Locate the cell with the specified text and output its [X, Y] center coordinate. 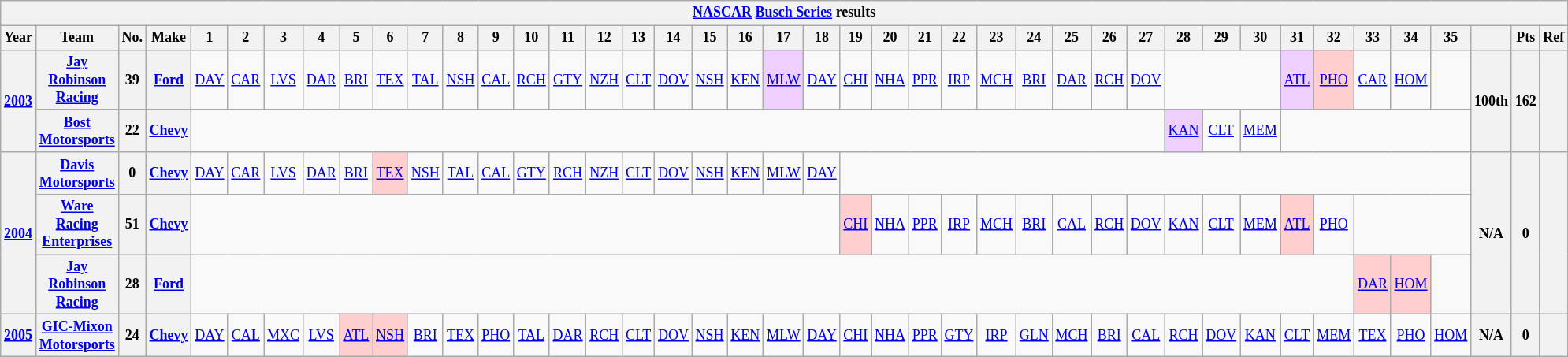
GIC-Mixon Motorsports [77, 336]
14 [674, 38]
39 [132, 80]
NASCAR Busch Series results [785, 13]
31 [1297, 38]
10 [531, 38]
33 [1373, 38]
25 [1072, 38]
2003 [19, 101]
32 [1334, 38]
21 [925, 38]
162 [1525, 101]
19 [856, 38]
Year [19, 38]
27 [1146, 38]
9 [496, 38]
1 [210, 38]
23 [997, 38]
51 [132, 225]
29 [1221, 38]
16 [745, 38]
20 [890, 38]
2004 [19, 233]
11 [567, 38]
34 [1410, 38]
GLN [1034, 336]
17 [783, 38]
15 [709, 38]
Bost Motorsports [77, 131]
35 [1451, 38]
18 [822, 38]
7 [425, 38]
6 [391, 38]
4 [321, 38]
No. [132, 38]
3 [284, 38]
MXC [284, 336]
30 [1261, 38]
12 [604, 38]
Davis Motorsports [77, 173]
5 [356, 38]
13 [638, 38]
Team [77, 38]
Pts [1525, 38]
Ware Racing Enterprises [77, 225]
Make [169, 38]
8 [460, 38]
2005 [19, 336]
100th [1492, 101]
Ref [1554, 38]
2 [246, 38]
26 [1109, 38]
